For the text-containing cell, return its midpoint in [x, y] coordinate format. 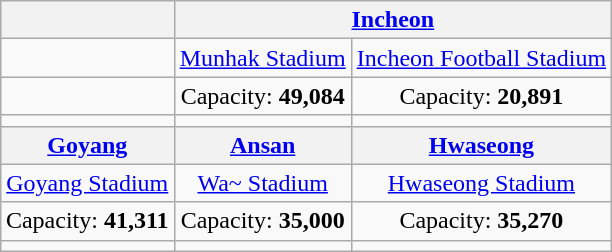
Capacity: 41,311 [87, 221]
Incheon Football Stadium [481, 58]
Ansan [262, 145]
Munhak Stadium [262, 58]
Hwaseong Stadium [481, 183]
Goyang Stadium [87, 183]
Wa~ Stadium [262, 183]
Capacity: 20,891 [481, 96]
Incheon [392, 20]
Hwaseong [481, 145]
Capacity: 35,270 [481, 221]
Capacity: 35,000 [262, 221]
Goyang [87, 145]
Capacity: 49,084 [262, 96]
